Pinpoint the cell where the given text exists, returning its [X, Y] midpoint coordinate. 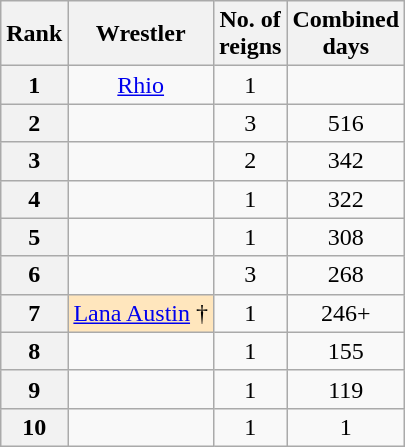
4 [34, 199]
9 [34, 389]
322 [346, 199]
Rhio [141, 85]
246+ [346, 313]
6 [34, 275]
10 [34, 427]
7 [34, 313]
Rank [34, 34]
Combineddays [346, 34]
8 [34, 351]
119 [346, 389]
5 [34, 237]
516 [346, 123]
155 [346, 351]
No. ofreigns [250, 34]
Wrestler [141, 34]
308 [346, 237]
268 [346, 275]
Lana Austin † [141, 313]
342 [346, 161]
